From the cell containing the given text, extract its center point as [X, Y] coordinate. 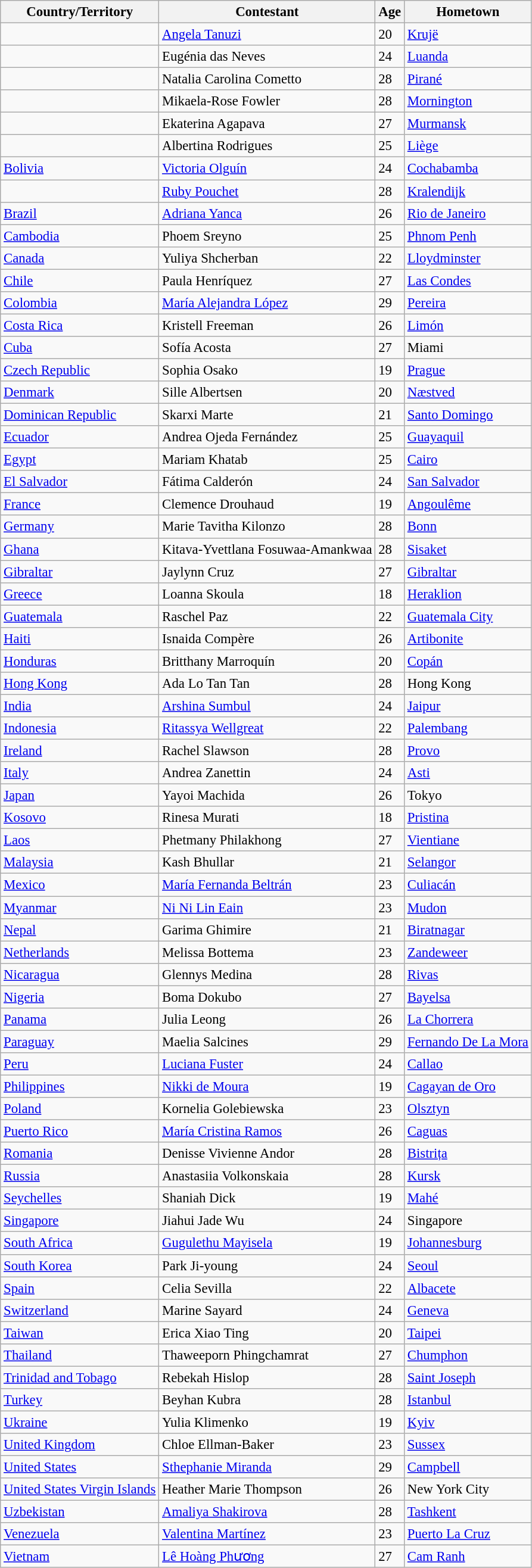
Geneva [468, 1310]
Mudon [468, 908]
Puerto Rico [80, 1131]
Trinidad and Tobago [80, 1377]
Denmark [80, 392]
Olsztyn [468, 1109]
Jaipur [468, 706]
Switzerland [80, 1310]
San Salvador [468, 482]
Contestant [267, 12]
Marine Sayard [267, 1310]
Kristell Freeman [267, 325]
Yuliya Shcherban [267, 258]
Puerto La Cruz [468, 1534]
Guatemala [80, 616]
Ecuador [80, 437]
Cairo [468, 460]
Gugulethu Mayisela [267, 1243]
Culiacán [468, 885]
Murmansk [468, 124]
María Cristina Ramos [267, 1131]
Colombia [80, 303]
Caguas [468, 1131]
Kralendijk [468, 191]
Santo Domingo [468, 415]
Ekaterina Agapava [267, 124]
Mexico [80, 885]
Panama [80, 1020]
Rivas [468, 974]
Sille Albertsen [267, 392]
Taiwan [80, 1333]
Albacete [468, 1288]
Cambodia [80, 236]
Pereira [468, 303]
Prague [468, 370]
Mornington [468, 101]
Anastasiia Volkonskaia [267, 1176]
Tashkent [468, 1512]
Callao [468, 1064]
Lê Hoàng Phương [267, 1557]
Malaysia [80, 863]
María Fernanda Beltrán [267, 885]
Limón [468, 325]
Sofía Acosta [267, 348]
Romania [80, 1154]
Mikaela-Rose Fowler [267, 101]
Sisaket [468, 549]
Pirané [468, 79]
New York City [468, 1489]
Raschel Paz [267, 616]
Kursk [468, 1176]
Miami [468, 348]
Cuba [80, 348]
Næstved [468, 392]
Isnaida Compère [267, 639]
Honduras [80, 661]
Indonesia [80, 728]
Beyhan Kubra [267, 1400]
Country/Territory [80, 12]
Japan [80, 796]
Chloe Ellman-Baker [267, 1445]
Yayoi Machida [267, 796]
Heraklion [468, 594]
La Chorrera [468, 1020]
Myanmar [80, 908]
Las Condes [468, 280]
Seoul [468, 1265]
Palembang [468, 728]
United States [80, 1467]
Netherlands [80, 952]
Pristina [468, 818]
France [80, 504]
Heather Marie Thompson [267, 1489]
Sussex [468, 1445]
Natalia Carolina Cometto [267, 79]
Kosovo [80, 818]
Yulia Klimenko [267, 1422]
Phoem Sreyno [267, 236]
Czech Republic [80, 370]
Age [390, 12]
Fernando De La Mora [468, 1042]
Kash Bhullar [267, 863]
Seychelles [80, 1198]
Ireland [80, 751]
Valentina Martínez [267, 1534]
Fátima Calderón [267, 482]
Nicaragua [80, 974]
Copán [468, 661]
Phnom Penh [468, 236]
Albertina Rodrigues [267, 146]
Rachel Slawson [267, 751]
Artibonite [468, 639]
Turkey [80, 1400]
Lloydminster [468, 258]
Zandeweer [468, 952]
Mahé [468, 1198]
Arshina Sumbul [267, 706]
Adriana Yanca [267, 213]
Rio de Janeiro [468, 213]
United Kingdom [80, 1445]
Sophia Osako [267, 370]
Erica Xiao Ting [267, 1333]
Liège [468, 146]
Spain [80, 1288]
Nikki de Moura [267, 1086]
Johannesburg [468, 1243]
Greece [80, 594]
Eugénia das Neves [267, 57]
Ritassya Wellgreat [267, 728]
Bistrița [468, 1154]
Vientiane [468, 840]
Guatemala City [468, 616]
Thaweeporn Phingchamrat [267, 1355]
Tokyo [468, 796]
Phetmany Philakhong [267, 840]
Peru [80, 1064]
Asti [468, 773]
Kornelia Golebiewska [267, 1109]
Jaylynn Cruz [267, 572]
India [80, 706]
Egypt [80, 460]
Mariam Khatab [267, 460]
Selangor [468, 863]
Nepal [80, 930]
Laos [80, 840]
Venezuela [80, 1534]
Andrea Zanettin [267, 773]
Kitava-Yvettlana Fosuwaa-Amankwaa [267, 549]
Luciana Fuster [267, 1064]
Costa Rica [80, 325]
Bonn [468, 527]
Thailand [80, 1355]
Amaliya Shakirova [267, 1512]
Cagayan de Oro [468, 1086]
Biratnagar [468, 930]
Haiti [80, 639]
Paraguay [80, 1042]
Rebekah Hislop [267, 1377]
Russia [80, 1176]
Paula Henríquez [267, 280]
Chile [80, 280]
Andrea Ojeda Fernández [267, 437]
Kyiv [468, 1422]
Clemence Drouhaud [267, 504]
El Salvador [80, 482]
Bolivia [80, 169]
Boma Dokubo [267, 997]
Cam Ranh [468, 1557]
Garima Ghimire [267, 930]
Uzbekistan [80, 1512]
Maelia Salcines [267, 1042]
Ni Ni Lin Eain [267, 908]
Ada Lo Tan Tan [267, 684]
Ghana [80, 549]
Poland [80, 1109]
Bayelsa [468, 997]
Provo [468, 751]
Canada [80, 258]
Vietnam [80, 1557]
Brazil [80, 213]
Skarxi Marte [267, 415]
Angoulême [468, 504]
Saint Joseph [468, 1377]
South Korea [80, 1265]
Germany [80, 527]
Luanda [468, 57]
Melissa Bottema [267, 952]
United States Virgin Islands [80, 1489]
Celia Sevilla [267, 1288]
Britthany Marroquín [267, 661]
Denisse Vivienne Andor [267, 1154]
Ruby Pouchet [267, 191]
Krujë [468, 35]
Sthephanie Miranda [267, 1467]
South Africa [80, 1243]
Nigeria [80, 997]
Angela Tanuzi [267, 35]
Julia Leong [267, 1020]
Cochabamba [468, 169]
Italy [80, 773]
Park Ji-young [267, 1265]
Chumphon [468, 1355]
Hometown [468, 12]
Ukraine [80, 1422]
Glennys Medina [267, 974]
Taipei [468, 1333]
Istanbul [468, 1400]
María Alejandra López [267, 303]
Victoria Olguín [267, 169]
Loanna Skoula [267, 594]
Dominican Republic [80, 415]
Jiahui Jade Wu [267, 1221]
Rinesa Murati [267, 818]
Marie Tavitha Kilonzo [267, 527]
Shaniah Dick [267, 1198]
Philippines [80, 1086]
Campbell [468, 1467]
Guayaquil [468, 437]
